Search for the cell housing the specified text and yield its [x, y] center coordinate. 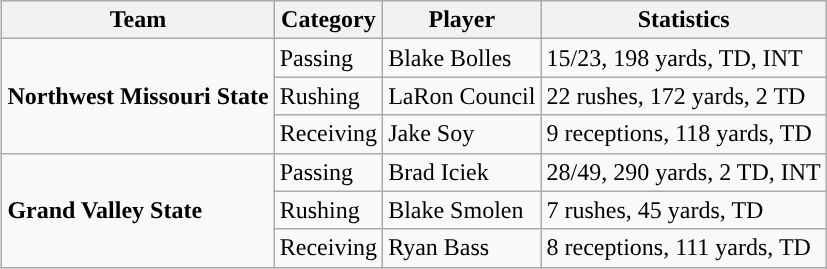
Category [328, 20]
7 rushes, 45 yards, TD [684, 210]
LaRon Council [462, 96]
8 receptions, 111 yards, TD [684, 248]
Blake Smolen [462, 210]
Ryan Bass [462, 248]
28/49, 290 yards, 2 TD, INT [684, 172]
22 rushes, 172 yards, 2 TD [684, 96]
9 receptions, 118 yards, TD [684, 134]
Jake Soy [462, 134]
15/23, 198 yards, TD, INT [684, 58]
Northwest Missouri State [138, 96]
Player [462, 20]
Team [138, 20]
Brad Iciek [462, 172]
Blake Bolles [462, 58]
Grand Valley State [138, 210]
Statistics [684, 20]
